Detect which cell encompasses the target text, then output its (x, y) center coordinate. 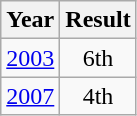
4th (98, 96)
Result (98, 20)
Year (30, 20)
2007 (30, 96)
2003 (30, 58)
6th (98, 58)
